Search for the cell housing the specified text and yield its [x, y] center coordinate. 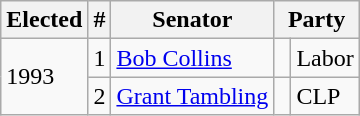
2 [100, 96]
Party [316, 20]
Grant Tambling [192, 96]
Bob Collins [192, 58]
Senator [192, 20]
CLP [325, 96]
1 [100, 58]
Elected [44, 20]
Labor [325, 58]
1993 [44, 77]
# [100, 20]
